Identify which cell holds the provided text, then report its [x, y] central coordinate. 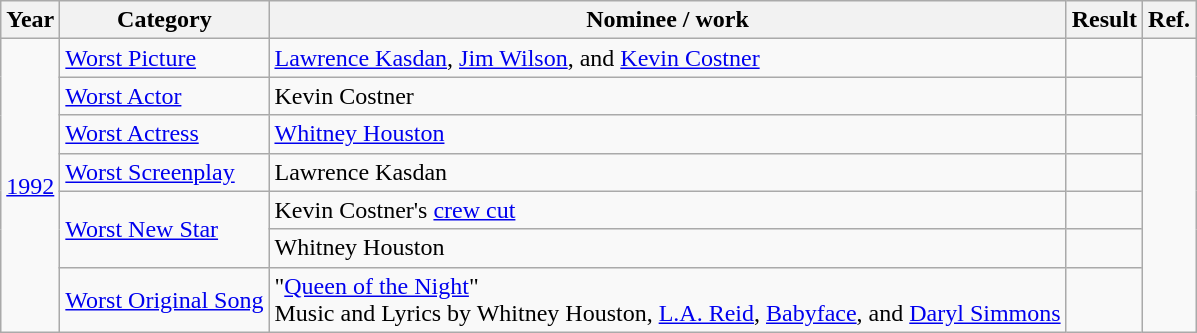
Worst Screenplay [164, 172]
Lawrence Kasdan, Jim Wilson, and Kevin Costner [668, 58]
Result [1104, 20]
Nominee / work [668, 20]
Category [164, 20]
Worst Actor [164, 96]
1992 [30, 186]
Worst Original Song [164, 300]
Worst Picture [164, 58]
Year [30, 20]
Kevin Costner [668, 96]
Worst Actress [164, 134]
"Queen of the Night" Music and Lyrics by Whitney Houston, L.A. Reid, Babyface, and Daryl Simmons [668, 300]
Kevin Costner's crew cut [668, 210]
Ref. [1170, 20]
Lawrence Kasdan [668, 172]
Worst New Star [164, 229]
